Pinpoint the cell where the given text exists, returning its [x, y] midpoint coordinate. 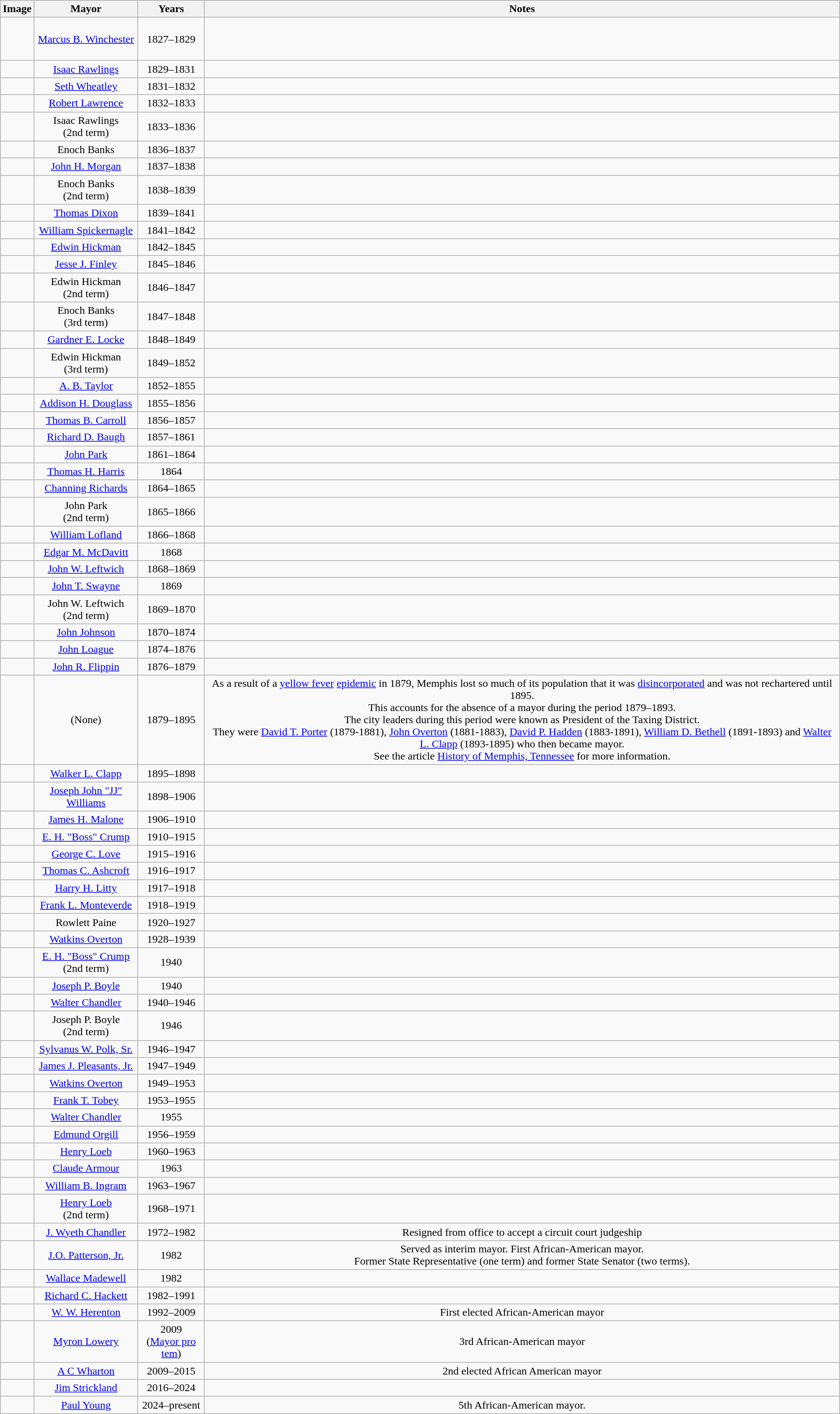
Frank T. Tobey [86, 1100]
1968–1971 [171, 1208]
1829–1831 [171, 69]
1960–1963 [171, 1151]
Edwin Hickman [86, 247]
Thomas Dixon [86, 213]
1847–1848 [171, 317]
1868–1869 [171, 569]
Edmund Orgill [86, 1134]
Jim Strickland [86, 1388]
John W. Leftwich [86, 569]
1842–1845 [171, 247]
Richard D. Baugh [86, 437]
Years [171, 9]
Joseph P. Boyle (2nd term) [86, 1026]
Isaac Rawlings [86, 69]
1949–1953 [171, 1083]
1852–1855 [171, 386]
1918–1919 [171, 905]
Walker L. Clapp [86, 773]
E. H. "Boss" Crump (2nd term) [86, 962]
Sylvanus W. Polk, Sr. [86, 1049]
Mayor [86, 9]
1868 [171, 552]
Gardner E. Locke [86, 340]
Notes [522, 9]
Isaac Rawlings (2nd term) [86, 127]
Frank L. Monteverde [86, 905]
1832–1833 [171, 103]
1855–1856 [171, 403]
1953–1955 [171, 1100]
1879–1895 [171, 720]
Resigned from office to accept a circuit court judgeship [522, 1232]
1898–1906 [171, 796]
1870–1874 [171, 632]
1963–1967 [171, 1186]
1910–1915 [171, 837]
1917–1918 [171, 888]
(None) [86, 720]
1849–1852 [171, 363]
1955 [171, 1117]
1876–1879 [171, 667]
1982–1991 [171, 1295]
1865–1866 [171, 512]
2nd elected African American mayor [522, 1371]
W. W. Herenton [86, 1313]
E. H. "Boss" Crump [86, 837]
1864 [171, 471]
Enoch Banks (3rd term) [86, 317]
1848–1849 [171, 340]
William B. Ingram [86, 1186]
1874–1876 [171, 650]
George C. Love [86, 854]
Wallace Madewell [86, 1278]
John H. Morgan [86, 167]
1837–1838 [171, 167]
A. B. Taylor [86, 386]
Seth Wheatley [86, 86]
James H. Malone [86, 820]
2009–2015 [171, 1371]
1841–1842 [171, 230]
1831–1832 [171, 86]
1895–1898 [171, 773]
Enoch Banks [86, 149]
2009 (Mayor pro tem) [171, 1342]
1856–1857 [171, 420]
Thomas C. Ashcroft [86, 871]
John Loague [86, 650]
William Lofland [86, 535]
J. Wyeth Chandler [86, 1232]
John Johnson [86, 632]
Thomas B. Carroll [86, 420]
1864–1865 [171, 488]
1906–1910 [171, 820]
1846–1847 [171, 287]
Paul Young [86, 1405]
Edgar M. McDavitt [86, 552]
Channing Richards [86, 488]
1956–1959 [171, 1134]
5th African-American mayor. [522, 1405]
Joseph John "JJ" Williams [86, 796]
1946 [171, 1026]
Rowlett Paine [86, 922]
Joseph P. Boyle [86, 985]
1836–1837 [171, 149]
1827–1829 [171, 39]
Myron Lowery [86, 1342]
Jesse J. Finley [86, 264]
Henry Loeb [86, 1151]
1940–1946 [171, 1003]
J.O. Patterson, Jr. [86, 1255]
John T. Swayne [86, 586]
1866–1868 [171, 535]
1916–1917 [171, 871]
1838–1839 [171, 189]
2024–present [171, 1405]
1963 [171, 1168]
A C Wharton [86, 1371]
1869 [171, 586]
1839–1841 [171, 213]
Henry Loeb (2nd term) [86, 1208]
1947–1949 [171, 1066]
1946–1947 [171, 1049]
Robert Lawrence [86, 103]
Image [17, 9]
3rd African-American mayor [522, 1342]
Served as interim mayor. First African-American mayor. Former State Representative (one term) and former State Senator (two terms). [522, 1255]
John Park [86, 454]
1992–2009 [171, 1313]
2016–2024 [171, 1388]
Edwin Hickman (2nd term) [86, 287]
Marcus B. Winchester [86, 39]
John R. Flippin [86, 667]
Harry H. Litty [86, 888]
1920–1927 [171, 922]
Claude Armour [86, 1168]
1915–1916 [171, 854]
1928–1939 [171, 939]
John W. Leftwich (2nd term) [86, 609]
1972–1982 [171, 1232]
1857–1861 [171, 437]
1861–1864 [171, 454]
John Park (2nd term) [86, 512]
First elected African-American mayor [522, 1313]
1845–1846 [171, 264]
James J. Pleasants, Jr. [86, 1066]
1833–1836 [171, 127]
William Spickernagle [86, 230]
Edwin Hickman (3rd term) [86, 363]
Addison H. Douglass [86, 403]
Richard C. Hackett [86, 1295]
Thomas H. Harris [86, 471]
1869–1870 [171, 609]
Enoch Banks (2nd term) [86, 189]
